Find where the given text appears and provide that cell's center as (x, y) coordinate. 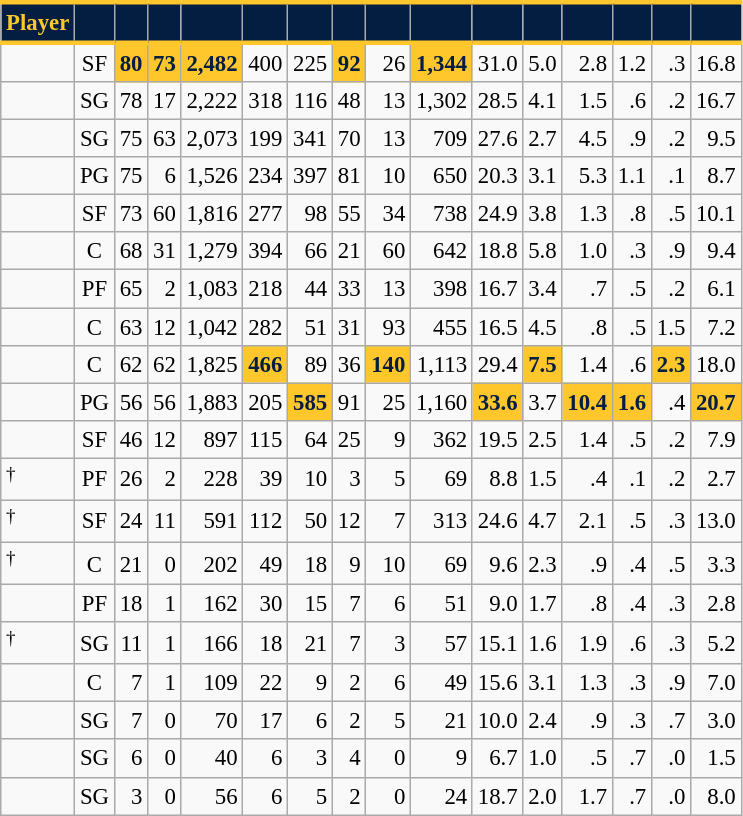
6.1 (716, 289)
205 (266, 402)
57 (442, 643)
1.1 (632, 176)
585 (310, 402)
1,816 (212, 214)
7.0 (716, 683)
8.8 (497, 479)
19.5 (497, 439)
Player (38, 22)
24.9 (497, 214)
1,883 (212, 402)
81 (348, 176)
1,113 (442, 364)
5.3 (587, 176)
1.9 (587, 643)
277 (266, 214)
1,302 (442, 101)
13.0 (716, 521)
4.7 (542, 521)
10.1 (716, 214)
116 (310, 101)
3.7 (542, 402)
10.4 (587, 402)
15 (310, 604)
362 (442, 439)
218 (266, 289)
1,825 (212, 364)
29.4 (497, 364)
33 (348, 289)
394 (266, 251)
98 (310, 214)
341 (310, 139)
48 (348, 101)
20.7 (716, 402)
30 (266, 604)
897 (212, 439)
20.3 (497, 176)
455 (442, 327)
1,160 (442, 402)
8.0 (716, 796)
650 (442, 176)
400 (266, 62)
466 (266, 364)
9.4 (716, 251)
115 (266, 439)
46 (130, 439)
3.3 (716, 563)
64 (310, 439)
18.0 (716, 364)
2,073 (212, 139)
112 (266, 521)
40 (212, 759)
709 (442, 139)
199 (266, 139)
9.0 (497, 604)
4.1 (542, 101)
65 (130, 289)
44 (310, 289)
225 (310, 62)
10.0 (497, 721)
16.5 (497, 327)
89 (310, 364)
1,083 (212, 289)
22 (266, 683)
1,344 (442, 62)
15.6 (497, 683)
5.0 (542, 62)
9.6 (497, 563)
738 (442, 214)
1,042 (212, 327)
642 (442, 251)
313 (442, 521)
68 (130, 251)
2.0 (542, 796)
2,222 (212, 101)
3.0 (716, 721)
202 (212, 563)
2.4 (542, 721)
318 (266, 101)
18.7 (497, 796)
34 (388, 214)
398 (442, 289)
80 (130, 62)
27.6 (497, 139)
66 (310, 251)
282 (266, 327)
55 (348, 214)
92 (348, 62)
166 (212, 643)
109 (212, 683)
6.7 (497, 759)
93 (388, 327)
591 (212, 521)
31.0 (497, 62)
2.1 (587, 521)
16.8 (716, 62)
2.5 (542, 439)
3.4 (542, 289)
7.5 (542, 364)
7.2 (716, 327)
140 (388, 364)
91 (348, 402)
1.2 (632, 62)
5.8 (542, 251)
8.7 (716, 176)
234 (266, 176)
1,279 (212, 251)
78 (130, 101)
3.8 (542, 214)
28.5 (497, 101)
228 (212, 479)
39 (266, 479)
36 (348, 364)
162 (212, 604)
9.5 (716, 139)
2,482 (212, 62)
5.2 (716, 643)
15.1 (497, 643)
33.6 (497, 402)
18.8 (497, 251)
4 (348, 759)
1,526 (212, 176)
24.6 (497, 521)
50 (310, 521)
7.9 (716, 439)
397 (310, 176)
